Identify which cell holds the provided text, then report its [X, Y] central coordinate. 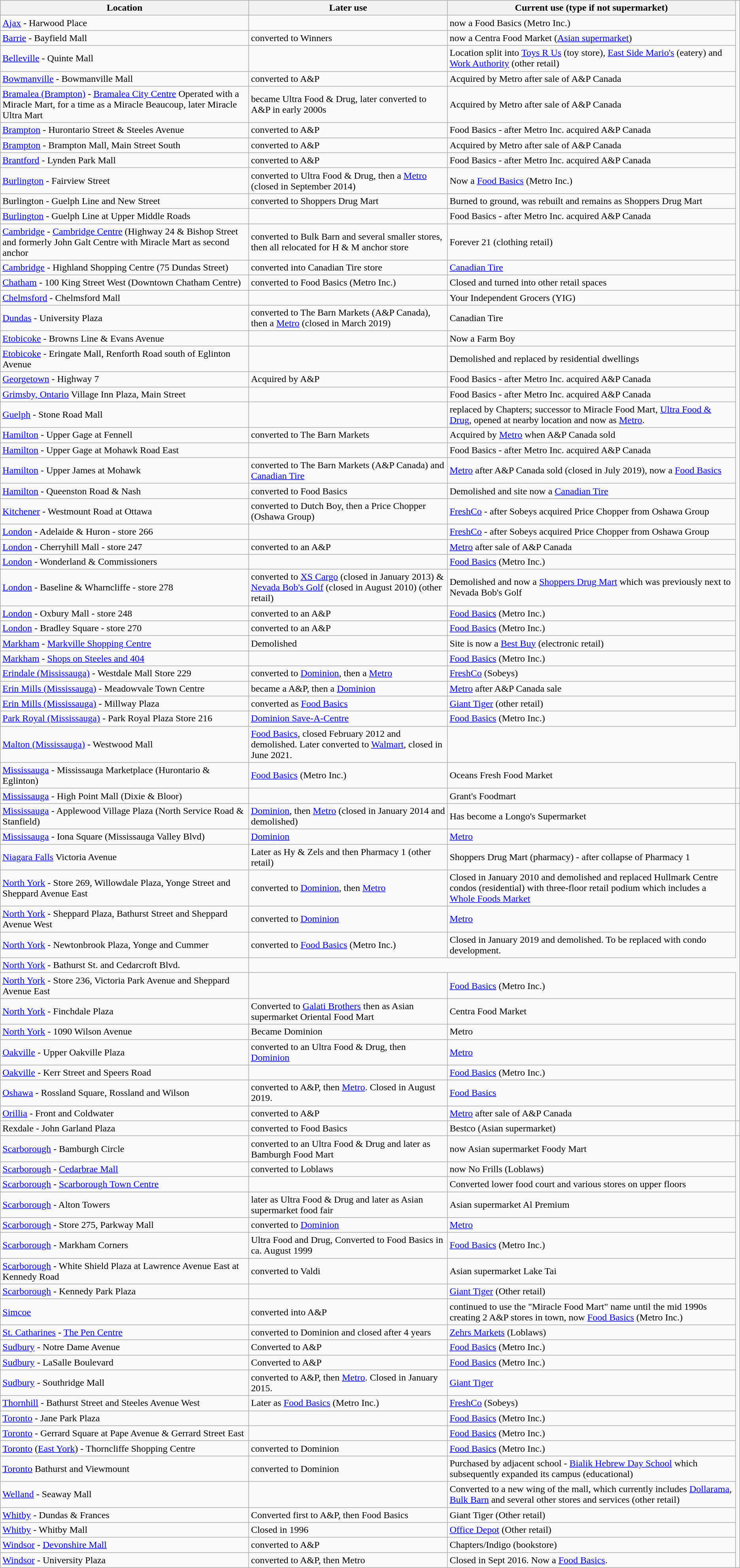
converted into A&P [348, 1312]
North York - Finchdale Plaza [125, 1012]
Mississauga - Applewood Village Plaza (North Service Road & Stanfield) [125, 816]
St. Catharines - The Pen Centre [125, 1332]
converted to XS Cargo (closed in January 2013) & Nevada Bob's Golf (closed in August 2010) (other retail) [348, 588]
converted to Ultra Food & Drug, then a Metro (closed in September 2014) [348, 180]
now a Food Basics (Metro Inc.) [591, 23]
North York - 1090 Wilson Avenue [125, 1032]
Windsor - University Plaza [125, 1560]
Office Depot (Other retail) [591, 1530]
Closed in 1996 [348, 1530]
Cambridge - Cambridge Centre (Highway 24 & Bishop Street and formerly John Galt Centre with Miracle Mart as second anchor [125, 242]
Toronto - Gerrard Square at Pape Avenue & Gerrard Street East [125, 1433]
North York - Store 236, Victoria Park Avenue and Sheppard Avenue East [125, 985]
Cambridge - Highland Shopping Centre (75 Dundas Street) [125, 268]
Chatham - 100 King Street West (Downtown Chatham Centre) [125, 283]
Mississauga - High Point Mall (Dixie & Bloor) [125, 796]
converted to Bulk Barn and several smaller stores, then all relocated for H & M anchor store [348, 242]
converted as Food Basics [348, 704]
Zehrs Markets (Loblaws) [591, 1332]
London - Adelaide & Huron - store 266 [125, 531]
Etobicoke - Browns Line & Evans Avenue [125, 339]
Has become a Longo's Supermarket [591, 816]
converted to A&P, then Metro. Closed in January 2015. [348, 1383]
now No Frills (Loblaws) [591, 1169]
Demolished and replaced by residential dwellings [591, 359]
North York - Sheppard Plaza, Bathurst Street and Sheppard Avenue West [125, 919]
Burlington - Fairview Street [125, 180]
Acquired by Metro when A&P Canada sold [591, 435]
converted to Winners [348, 38]
Belleville - Quinte Mall [125, 59]
Food Basics, closed February 2012 and demolished. Later converted to Walmart, closed in June 2021. [348, 744]
converted to The Barn Markets (A&P Canada) and Canadian Tire [348, 471]
Toronto Bathurst and Viewmount [125, 1469]
Barrie - Bayfield Mall [125, 38]
North York - Bathurst St. and Cedarcroft Blvd. [125, 965]
Brampton - Hurontario Street & Steeles Avenue [125, 130]
Converted to a new wing of the mall, which currently includes Dollarama, Bulk Barn and several other stores and services (other retail) [591, 1494]
converted to an Ultra Food & Drug and later as Bamburgh Food Mart [348, 1148]
Forever 21 (clothing retail) [591, 242]
Demolished and now a Shoppers Drug Mart which was previously next to Nevada Bob's Golf [591, 588]
Burned to ground, was rebuilt and remains as Shoppers Drug Mart [591, 201]
Whitby - Whitby Mall [125, 1530]
Scarborough - Store 275, Parkway Mall [125, 1225]
converted to Dominion, then a Metro [348, 673]
Closed and turned into other retail spaces [591, 283]
Scarborough - Kennedy Park Plaza [125, 1292]
Simcoe [125, 1312]
Oceans Fresh Food Market [591, 775]
Toronto (East York) - Thorncliffe Shopping Centre [125, 1448]
Sudbury - Southridge Mall [125, 1383]
Hamilton - Upper Gage at Mohawk Road East [125, 450]
Asian supermarket Al Premium [591, 1205]
Scarborough - Scarborough Town Centre [125, 1184]
Scarborough - Markham Corners [125, 1246]
converted to an Ultra Food & Drug, then Dominion [348, 1052]
London - Cherryhill Mall - store 247 [125, 547]
Guelph - Stone Road Mall [125, 414]
became a A&P, then a Dominion [348, 688]
Oakville - Upper Oakville Plaza [125, 1052]
Shoppers Drug Mart (pharmacy) - after collapse of Pharmacy 1 [591, 857]
Markham - Shops on Steeles and 404 [125, 658]
Ultra Food and Drug, Converted to Food Basics in ca. August 1999 [348, 1246]
Converted first to A&P, then Food Basics [348, 1515]
Markham - Markville Shopping Centre [125, 643]
converted to Dominion, then Metro [348, 888]
Whitby - Dundas & Frances [125, 1515]
Later as Food Basics (Metro Inc.) [348, 1403]
converted to A&P, then Metro [348, 1560]
Metro after A&P Canada sold (closed in July 2019), now a Food Basics [591, 471]
London - Wonderland & Commissioners [125, 562]
converted into Canadian Tire store [348, 268]
Current use (type if not supermarket) [591, 8]
Rexdale - John Garland Plaza [125, 1128]
Now a Food Basics (Metro Inc.) [591, 180]
Location split into Toys R Us (toy store), East Side Mario's (eatery) and Work Authority (other retail) [591, 59]
converted to Dominion and closed after 4 years [348, 1332]
Hamilton - Upper James at Mohawk [125, 471]
Burlington - Guelph Line and New Street [125, 201]
Now a Farm Boy [591, 339]
Oakville - Kerr Street and Speers Road [125, 1072]
later as Ultra Food & Drug and later as Asian supermarket food fair [348, 1205]
Location [125, 8]
replaced by Chapters; successor to Miracle Food Mart, Ultra Food & Drug, opened at nearby location and now as Metro. [591, 414]
Scarborough - Cedarbrae Mall [125, 1169]
Mississauga - Iona Square (Mississauga Valley Blvd) [125, 836]
Metro after A&P Canada sale [591, 688]
continued to use the "Miracle Food Mart" name until the mid 1990s creating 2 A&P stores in town, now Food Basics (Metro Inc.) [591, 1312]
Food Basics [591, 1093]
converted to The Barn Markets (A&P Canada), then a Metro (closed in March 2019) [348, 318]
Oshawa - Rossland Square, Rossland and Wilson [125, 1093]
Giant Tiger (other retail) [591, 704]
now Asian supermarket Foody Mart [591, 1148]
converted to Valdi [348, 1271]
Windsor - Devonshire Mall [125, 1545]
Kitchener - Westmount Road at Ottawa [125, 511]
Mississauga - Mississauga Marketplace (Hurontario & Eglinton) [125, 775]
Erin Mills (Mississauga) - Millway Plaza [125, 704]
Scarborough - Bamburgh Circle [125, 1148]
converted to A&P, then Metro. Closed in August 2019. [348, 1093]
Dominion, then Metro (closed in January 2014 and demolished) [348, 816]
Converted to Galati Brothers then as Asian supermarket Oriental Food Mart [348, 1012]
Niagara Falls Victoria Avenue [125, 857]
Erin Mills (Mississauga) - Meadowvale Town Centre [125, 688]
Erindale (Mississauga) - Westdale Mall Store 229 [125, 673]
Giant Tiger [591, 1383]
Hamilton - Queenston Road & Nash [125, 491]
Purchased by adjacent school - Bialik Hebrew Day School which subsequently expanded its campus (educational) [591, 1469]
Park Royal (Mississauga) - Park Royal Plaza Store 216 [125, 719]
Dundas - University Plaza [125, 318]
Scarborough - Alton Towers [125, 1205]
Demolished and site now a Canadian Tire [591, 491]
Etobicoke - Eringate Mall, Renforth Road south of Eglinton Avenue [125, 359]
Dominion Save-A-Centre [348, 719]
North York - Newtonbrook Plaza, Yonge and Cummer [125, 945]
Brampton - Brampton Mall, Main Street South [125, 145]
Became Dominion [348, 1032]
Grant's Foodmart [591, 796]
North York - Store 269, Willowdale Plaza, Yonge Street and Sheppard Avenue East [125, 888]
Site is now a Best Buy (electronic retail) [591, 643]
London - Baseline & Wharncliffe - store 278 [125, 588]
Brantford - Lynden Park Mall [125, 160]
Closed in Sept 2016. Now a Food Basics. [591, 1560]
Chelmsford - Chelmsford Mall [125, 298]
Sudbury - Notre Dame Avenue [125, 1347]
Hamilton - Upper Gage at Fennell [125, 435]
converted to Dutch Boy, then a Price Chopper (Oshawa Group) [348, 511]
converted to Shoppers Drug Mart [348, 201]
Bramalea (Brampton) - Bramalea City Centre Operated with a Miracle Mart, for a time as a Miracle Beaucoup, later Miracle Ultra Mart [125, 104]
Malton (Mississauga) - Westwood Mall [125, 744]
Bowmanville - Bowmanville Mall [125, 79]
Dominion [348, 836]
Georgetown - Highway 7 [125, 379]
Toronto - Jane Park Plaza [125, 1418]
Acquired by A&P [348, 379]
Closed in January 2019 and demolished. To be replaced with condo development. [591, 945]
London - Bradley Square - store 270 [125, 628]
Centra Food Market [591, 1012]
Sudbury - LaSalle Boulevard [125, 1362]
Bestco (Asian supermarket) [591, 1128]
now a Centra Food Market (Asian supermarket) [591, 38]
Converted lower food court and various stores on upper floors [591, 1184]
Later use [348, 8]
Chapters/Indigo (bookstore) [591, 1545]
Scarborough - White Shield Plaza at Lawrence Avenue East at Kennedy Road [125, 1271]
Demolished [348, 643]
converted to Loblaws [348, 1169]
Grimsby, Ontario Village Inn Plaza, Main Street [125, 394]
Burlington - Guelph Line at Upper Middle Roads [125, 216]
converted to The Barn Markets [348, 435]
Welland - Seaway Mall [125, 1494]
Orillia - Front and Coldwater [125, 1113]
London - Oxbury Mall - store 248 [125, 613]
Your Independent Grocers (YIG) [591, 298]
became Ultra Food & Drug, later converted to A&P in early 2000s [348, 104]
Ajax - Harwood Place [125, 23]
Thornhill - Bathurst Street and Steeles Avenue West [125, 1403]
Asian supermarket Lake Tai [591, 1271]
Later as Hy & Zels and then Pharmacy 1 (other retail) [348, 857]
